Locate the cell with the specified text and output its [X, Y] center coordinate. 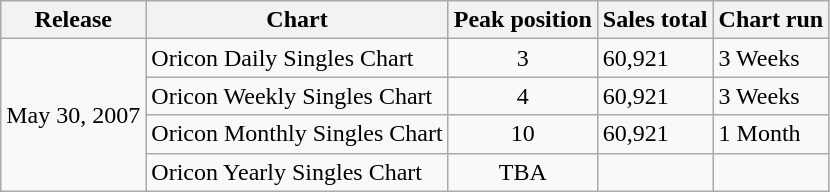
Chart [297, 20]
Oricon Yearly Singles Chart [297, 172]
Chart run [771, 20]
Sales total [655, 20]
3 [522, 58]
1 Month [771, 134]
Oricon Weekly Singles Chart [297, 96]
Oricon Monthly Singles Chart [297, 134]
Release [74, 20]
Oricon Daily Singles Chart [297, 58]
10 [522, 134]
4 [522, 96]
Peak position [522, 20]
May 30, 2007 [74, 115]
TBA [522, 172]
